From the cell containing the given text, extract its center point as [X, Y] coordinate. 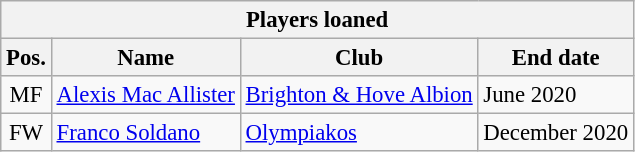
Alexis Mac Allister [146, 95]
FW [26, 133]
Club [359, 58]
Brighton & Hove Albion [359, 95]
Franco Soldano [146, 133]
Pos. [26, 58]
December 2020 [556, 133]
Name [146, 58]
June 2020 [556, 95]
End date [556, 58]
Olympiakos [359, 133]
Players loaned [318, 20]
MF [26, 95]
